Identify which cell holds the provided text, then report its (X, Y) central coordinate. 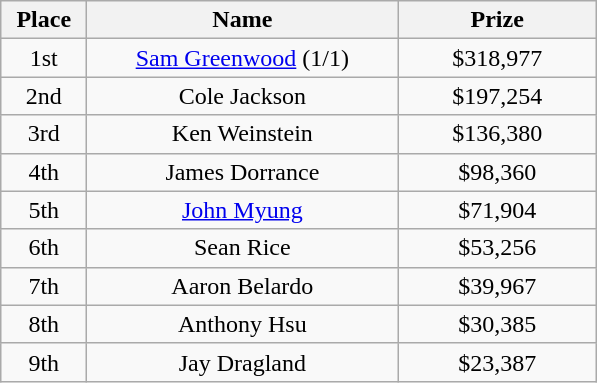
Cole Jackson (242, 96)
Jay Dragland (242, 362)
Sam Greenwood (1/1) (242, 58)
$318,977 (498, 58)
$30,385 (498, 324)
1st (44, 58)
Ken Weinstein (242, 134)
6th (44, 248)
John Myung (242, 210)
3rd (44, 134)
Anthony Hsu (242, 324)
4th (44, 172)
Sean Rice (242, 248)
9th (44, 362)
$39,967 (498, 286)
Place (44, 20)
Name (242, 20)
7th (44, 286)
$136,380 (498, 134)
5th (44, 210)
$53,256 (498, 248)
James Dorrance (242, 172)
Prize (498, 20)
8th (44, 324)
$98,360 (498, 172)
2nd (44, 96)
Aaron Belardo (242, 286)
$71,904 (498, 210)
$23,387 (498, 362)
$197,254 (498, 96)
